Find where the given text appears and provide that cell's center as (x, y) coordinate. 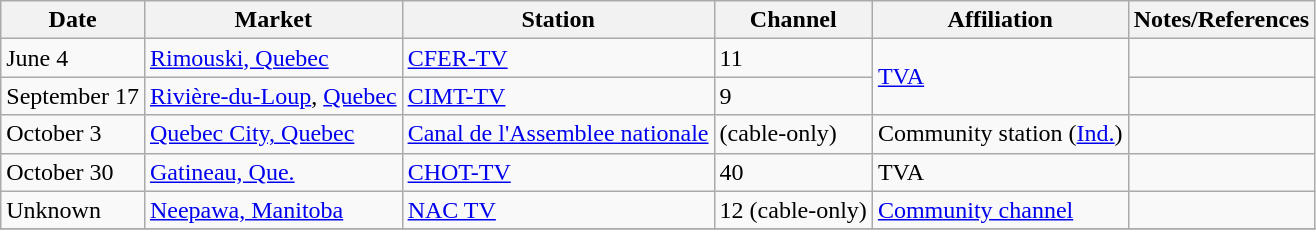
October 30 (73, 172)
(cable-only) (793, 134)
CHOT-TV (558, 172)
Neepawa, Manitoba (273, 210)
12 (cable-only) (793, 210)
40 (793, 172)
CFER-TV (558, 58)
October 3 (73, 134)
June 4 (73, 58)
Station (558, 20)
Gatineau, Que. (273, 172)
Notes/References (1222, 20)
Community channel (1000, 210)
Date (73, 20)
11 (793, 58)
Affiliation (1000, 20)
CIMT-TV (558, 96)
NAC TV (558, 210)
Rimouski, Quebec (273, 58)
Market (273, 20)
9 (793, 96)
Unknown (73, 210)
Canal de l'Assemblee nationale (558, 134)
Quebec City, Quebec (273, 134)
Community station (Ind.) (1000, 134)
Channel (793, 20)
September 17 (73, 96)
Rivière-du-Loup, Quebec (273, 96)
